Output the [X, Y] coordinate of the center of the cell containing the given text.  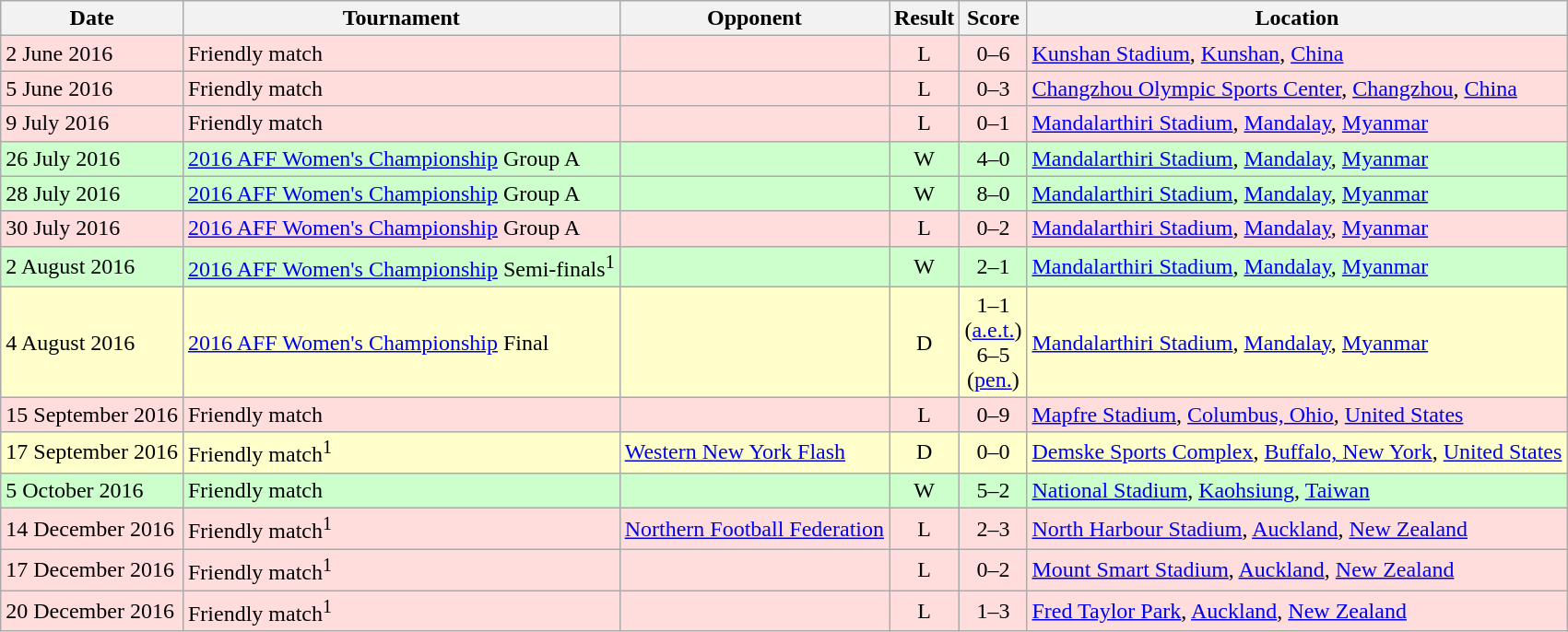
Opponent [754, 18]
20 December 2016 [92, 612]
0–6 [994, 53]
30 July 2016 [92, 228]
Mount Smart Stadium, Auckland, New Zealand [1297, 569]
0–1 [994, 123]
2 August 2016 [92, 267]
14 December 2016 [92, 529]
Score [994, 18]
Kunshan Stadium, Kunshan, China [1297, 53]
1–1(a.e.t.)6–5(pen.) [994, 343]
0–3 [994, 88]
8–0 [994, 193]
Fred Taylor Park, Auckland, New Zealand [1297, 612]
Tournament [401, 18]
Changzhou Olympic Sports Center, Changzhou, China [1297, 88]
9 July 2016 [92, 123]
4–0 [994, 158]
Northern Football Federation [754, 529]
17 December 2016 [92, 569]
Western New York Flash [754, 453]
28 July 2016 [92, 193]
Location [1297, 18]
North Harbour Stadium, Auckland, New Zealand [1297, 529]
26 July 2016 [92, 158]
2–1 [994, 267]
15 September 2016 [92, 415]
17 September 2016 [92, 453]
4 August 2016 [92, 343]
2 June 2016 [92, 53]
0–9 [994, 415]
1–3 [994, 612]
5 October 2016 [92, 490]
2–3 [994, 529]
Mapfre Stadium, Columbus, Ohio, United States [1297, 415]
0–0 [994, 453]
2016 AFF Women's Championship Semi-finals1 [401, 267]
5–2 [994, 490]
Demske Sports Complex, Buffalo, New York, United States [1297, 453]
5 June 2016 [92, 88]
Result [924, 18]
National Stadium, Kaohsiung, Taiwan [1297, 490]
2016 AFF Women's Championship Final [401, 343]
Date [92, 18]
